Pinpoint the cell where the given text exists, returning its (x, y) midpoint coordinate. 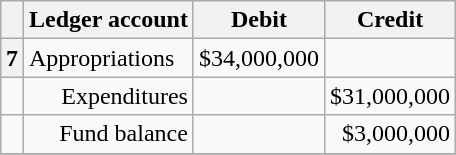
Fund balance (108, 134)
Ledger account (108, 20)
$3,000,000 (390, 134)
7 (12, 58)
Credit (390, 20)
Expenditures (108, 96)
Debit (258, 20)
Appropriations (108, 58)
$31,000,000 (390, 96)
$34,000,000 (258, 58)
